Determine the [x, y] coordinate at the center of the cell enclosing the given text.  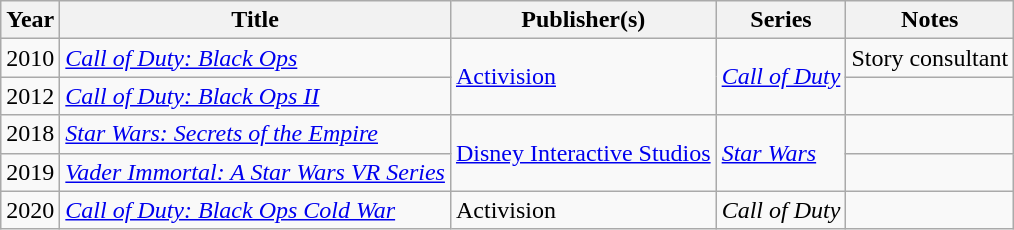
Call of Duty: Black Ops [256, 58]
2010 [30, 58]
Year [30, 20]
2012 [30, 96]
Series [781, 20]
Call of Duty: Black Ops II [256, 96]
2018 [30, 134]
Star Wars: Secrets of the Empire [256, 134]
Story consultant [930, 58]
2019 [30, 172]
Star Wars [781, 153]
Title [256, 20]
Call of Duty: Black Ops Cold War [256, 210]
Notes [930, 20]
Vader Immortal: A Star Wars VR Series [256, 172]
Publisher(s) [583, 20]
Disney Interactive Studios [583, 153]
2020 [30, 210]
